Detect which cell encompasses the target text, then output its (X, Y) center coordinate. 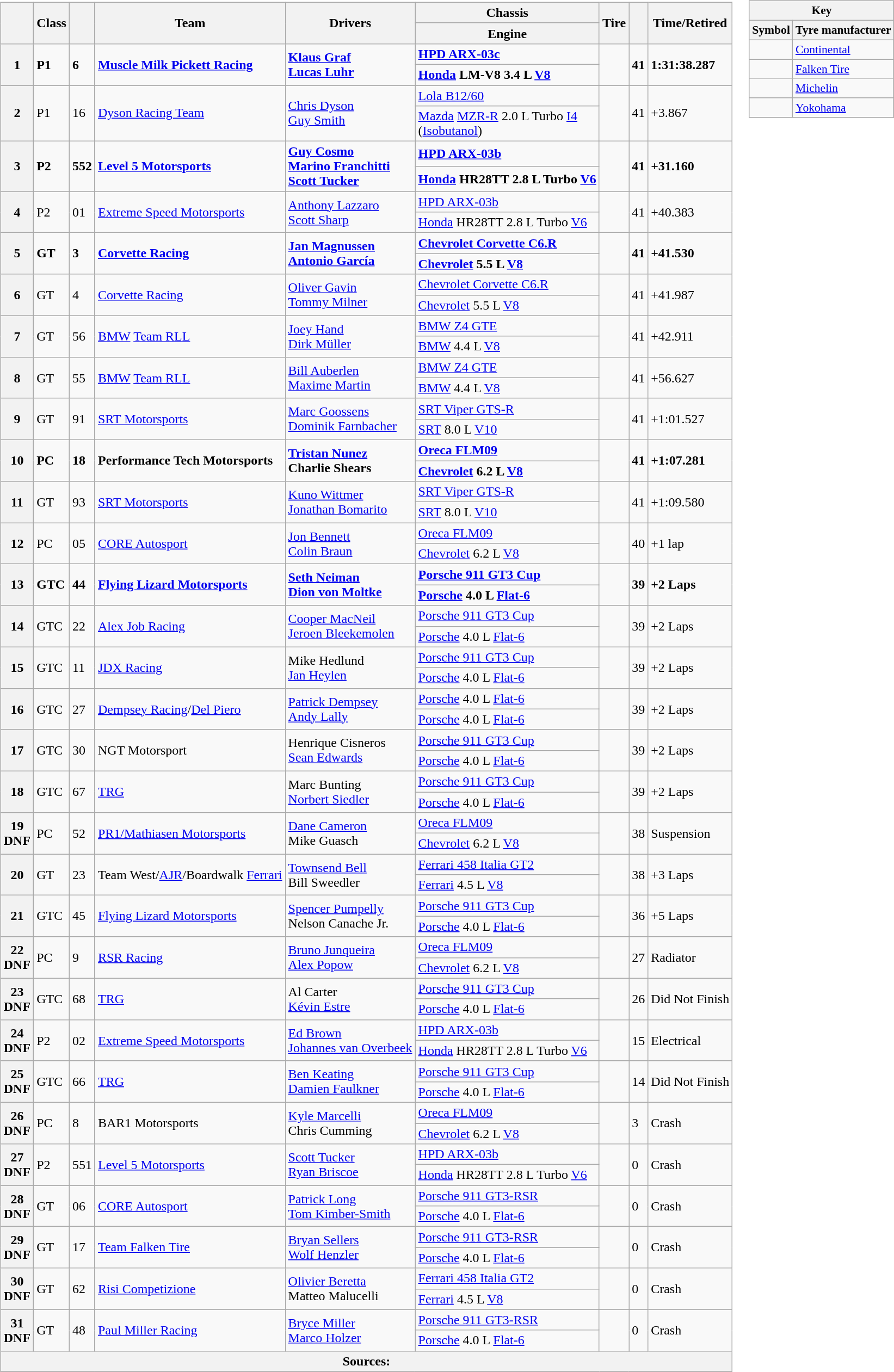
23DNF (17, 999)
22 (82, 626)
52 (82, 833)
+1 lap (690, 543)
26 (639, 999)
Falken Tire (843, 69)
551 (82, 1165)
30DNF (17, 1289)
27DNF (17, 1165)
Time/Retired (690, 23)
12 (17, 543)
66 (82, 1081)
Tyre manufacturer (843, 30)
+31.160 (690, 166)
23 (82, 875)
29DNF (17, 1247)
Townsend Bell Bill Sweedler (350, 875)
Lola B12/60 (507, 95)
+1:01.527 (690, 419)
56 (82, 336)
Marc Goossens Dominik Farnbacher (350, 419)
19DNF (17, 833)
+3.867 (690, 113)
+3 Laps (690, 875)
+5 Laps (690, 916)
06 (82, 1206)
55 (82, 378)
44 (82, 585)
67 (82, 792)
Honda LM-V8 3.4 L V8 (507, 75)
Tristan Nunez Charlie Shears (350, 460)
Symbol (771, 30)
Al Carter Kévin Estre (350, 999)
Bruno Junqueira Alex Popow (350, 957)
RSR Racing (190, 957)
Kuno Wittmer Jonathan Bomarito (350, 502)
02 (82, 1040)
01 (82, 212)
20 (17, 875)
40 (639, 543)
Team West/AJR/Boardwalk Ferrari (190, 875)
+1:07.281 (690, 460)
25DNF (17, 1081)
Jon Bennett Colin Braun (350, 543)
Engine (507, 33)
Bryan Sellers Wolf Henzler (350, 1247)
Anthony Lazzaro Scott Sharp (350, 212)
Patrick Dempsey Andy Lally (350, 709)
21 (17, 916)
Dane Cameron Mike Guasch (350, 833)
26DNF (17, 1123)
5 (17, 254)
Tire (614, 23)
68 (82, 999)
Seth Neiman Dion von Moltke (350, 585)
31DNF (17, 1330)
Jan Magnussen Antonio García (350, 254)
Ben Keating Damien Faulkner (350, 1081)
Continental (843, 50)
Michelin (843, 88)
28DNF (17, 1206)
Bryce Miller Marco Holzer (350, 1330)
+41.530 (690, 254)
Bill Auberlen Maxime Martin (350, 378)
05 (82, 543)
+1:09.580 (690, 502)
Suspension (690, 833)
Yokohama (843, 108)
+40.383 (690, 212)
Joey Hand Dirk Müller (350, 336)
+42.911 (690, 336)
Performance Tech Motorsports (190, 460)
Dempsey Racing/Del Piero (190, 709)
Chris Dyson Guy Smith (350, 113)
Muscle Milk Pickett Racing (190, 64)
13 (17, 585)
+56.627 (690, 378)
1:31:38.287 (690, 64)
HPD ARX-03c (507, 54)
Alex Job Racing (190, 626)
Henrique Cisneros Sean Edwards (350, 750)
Dyson Racing Team (190, 113)
10 (17, 460)
Guy Cosmo Marino Franchitti Scott Tucker (350, 166)
Spencer Pumpelly Nelson Canache Jr. (350, 916)
91 (82, 419)
Class (52, 23)
Klaus Graf Lucas Luhr (350, 64)
24DNF (17, 1040)
Radiator (690, 957)
Marc Bunting Norbert Siedler (350, 792)
Chassis (507, 13)
45 (82, 916)
93 (82, 502)
Patrick Long Tom Kimber-Smith (350, 1206)
22DNF (17, 957)
PR1/Mathiasen Motorsports (190, 833)
Key (822, 11)
+41.987 (690, 295)
JDX Racing (190, 668)
Oliver Gavin Tommy Milner (350, 295)
2 (17, 113)
Paul Miller Racing (190, 1330)
Risi Competizione (190, 1289)
Team (190, 23)
Electrical (690, 1040)
7 (17, 336)
BAR1 Motorsports (190, 1123)
Cooper MacNeil Jeroen Bleekemolen (350, 626)
Sources: (366, 1361)
36 (639, 916)
Team Falken Tire (190, 1247)
Mike Hedlund Jan Heylen (350, 668)
30 (82, 750)
48 (82, 1330)
NGT Motorsport (190, 750)
Mazda MZR-R 2.0 L Turbo I4(Isobutanol) (507, 124)
Kyle Marcelli Chris Cumming (350, 1123)
Scott Tucker Ryan Briscoe (350, 1165)
Olivier Beretta Matteo Malucelli (350, 1289)
Drivers (350, 23)
62 (82, 1289)
Ed Brown Johannes van Overbeek (350, 1040)
1 (17, 64)
552 (82, 166)
